Output the (X, Y) coordinate of the center of the cell containing the given text.  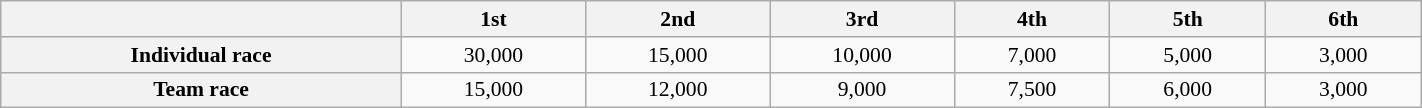
12,000 (678, 90)
7,000 (1032, 54)
Individual race (202, 54)
10,000 (862, 54)
6th (1344, 19)
7,500 (1032, 90)
3rd (862, 19)
1st (493, 19)
9,000 (862, 90)
Team race (202, 90)
6,000 (1188, 90)
30,000 (493, 54)
5th (1188, 19)
5,000 (1188, 54)
2nd (678, 19)
4th (1032, 19)
